Search for the cell housing the specified text and yield its (X, Y) center coordinate. 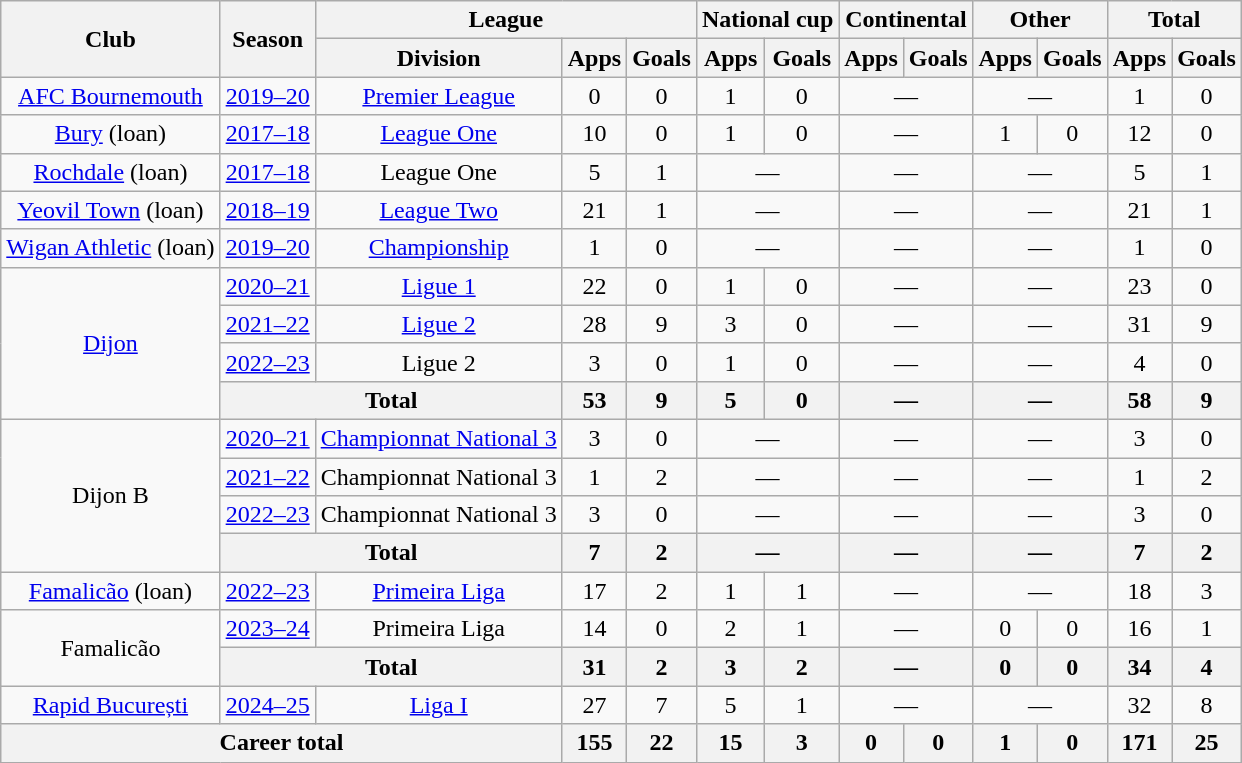
Famalicão (loan) (110, 591)
27 (594, 705)
Rochdale (loan) (110, 172)
League Two (438, 210)
Famalicão (110, 648)
53 (594, 400)
Club (110, 39)
32 (1139, 705)
Other (1040, 20)
Bury (loan) (110, 134)
2024–25 (268, 705)
18 (1139, 591)
Dijon (110, 343)
League (506, 20)
23 (1139, 286)
14 (594, 629)
Division (438, 58)
Dijon B (110, 495)
Rapid București (110, 705)
58 (1139, 400)
Premier League (438, 96)
15 (730, 743)
Career total (282, 743)
Season (268, 39)
8 (1207, 705)
Continental (906, 20)
171 (1139, 743)
2018–19 (268, 210)
Yeovil Town (loan) (110, 210)
10 (594, 134)
Championship (438, 248)
28 (594, 324)
AFC Bournemouth (110, 96)
National cup (767, 20)
Ligue 1 (438, 286)
Liga I (438, 705)
34 (1139, 667)
12 (1139, 134)
155 (594, 743)
2023–24 (268, 629)
16 (1139, 629)
25 (1207, 743)
17 (594, 591)
Wigan Athletic (loan) (110, 248)
